Capture the cell that displays the provided text and extract its [X, Y] central coordinate. 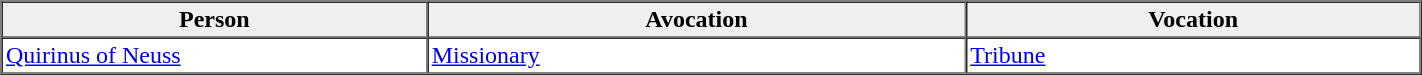
Missionary [696, 56]
Vocation [1194, 20]
Tribune [1194, 56]
Quirinus of Neuss [215, 56]
Person [215, 20]
Avocation [696, 20]
